Locate the cell with the specified text and output its [x, y] center coordinate. 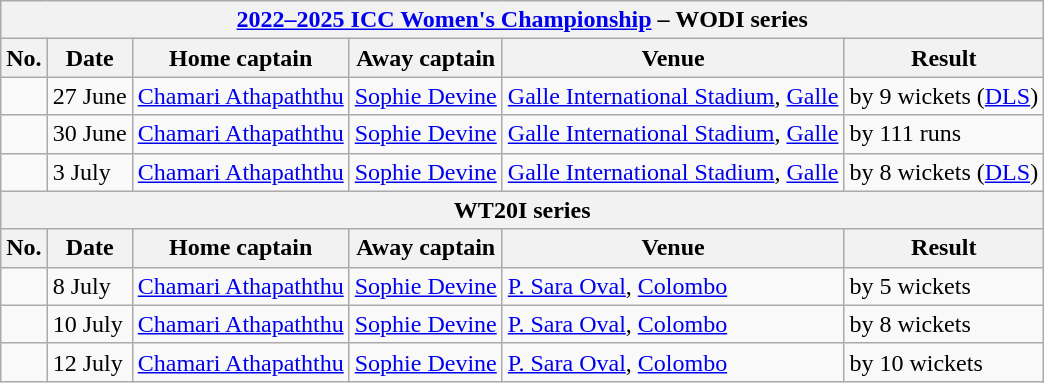
2022–2025 ICC Women's Championship – WODI series [522, 20]
by 8 wickets (DLS) [944, 172]
27 June [90, 96]
by 111 runs [944, 134]
30 June [90, 134]
3 July [90, 172]
by 5 wickets [944, 286]
WT20I series [522, 210]
10 July [90, 324]
8 July [90, 286]
by 8 wickets [944, 324]
by 10 wickets [944, 362]
12 July [90, 362]
by 9 wickets (DLS) [944, 96]
